Determine the [x, y] coordinate at the center of the cell enclosing the given text.  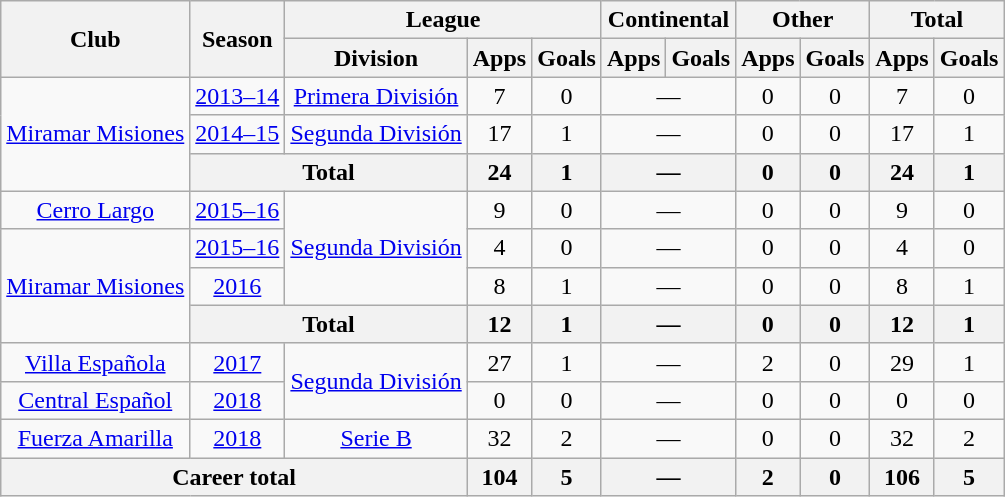
League [444, 20]
Primera División [376, 96]
Season [238, 39]
2016 [238, 286]
Other [803, 20]
Division [376, 58]
2017 [238, 362]
Villa Española [96, 362]
2014–15 [238, 134]
Club [96, 39]
104 [499, 477]
Central Español [96, 400]
Career total [234, 477]
Cerro Largo [96, 210]
29 [902, 362]
106 [902, 477]
Continental [668, 20]
2013–14 [238, 96]
Serie B [376, 438]
Fuerza Amarilla [96, 438]
27 [499, 362]
